From the cell containing the given text, extract its center point as [x, y] coordinate. 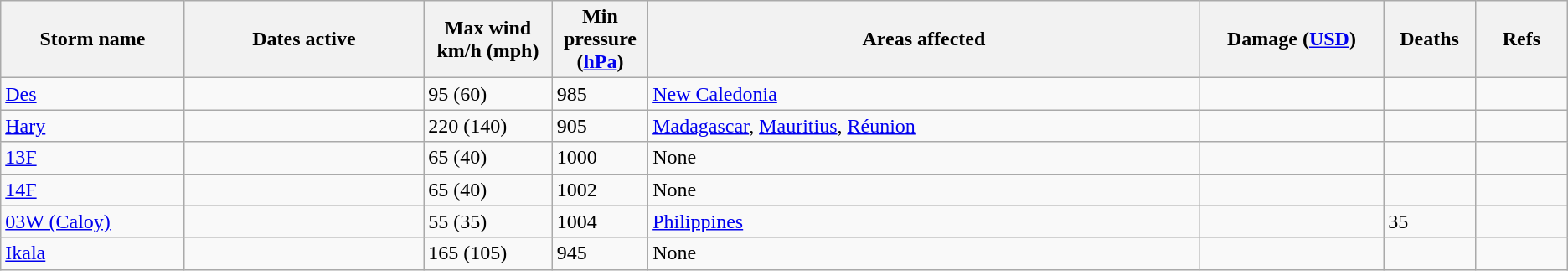
Dates active [303, 39]
Max wind km/h (mph) [488, 39]
985 [600, 94]
165 (105) [488, 253]
03W (Caloy) [92, 221]
13F [92, 158]
1004 [600, 221]
1002 [600, 190]
Damage (USD) [1292, 39]
Hary [92, 126]
Deaths [1430, 39]
Des [92, 94]
Philippines [925, 221]
35 [1430, 221]
Madagascar, Mauritius, Réunion [925, 126]
905 [600, 126]
220 (140) [488, 126]
Min pressure (hPa) [600, 39]
945 [600, 253]
Refs [1521, 39]
55 (35) [488, 221]
14F [92, 190]
Ikala [92, 253]
Areas affected [925, 39]
95 (60) [488, 94]
New Caledonia [925, 94]
Storm name [92, 39]
1000 [600, 158]
